Locate the cell with the specified text and output its (x, y) center coordinate. 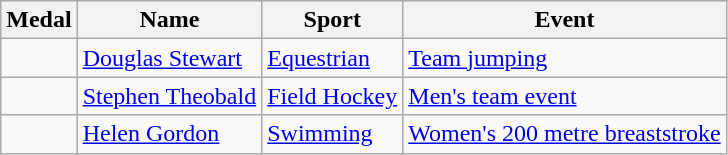
Men's team event (564, 96)
Sport (332, 20)
Helen Gordon (170, 134)
Douglas Stewart (170, 58)
Team jumping (564, 58)
Name (170, 20)
Stephen Theobald (170, 96)
Women's 200 metre breaststroke (564, 134)
Medal (39, 20)
Equestrian (332, 58)
Field Hockey (332, 96)
Swimming (332, 134)
Event (564, 20)
